Determine the (X, Y) coordinate at the center of the cell enclosing the given text.  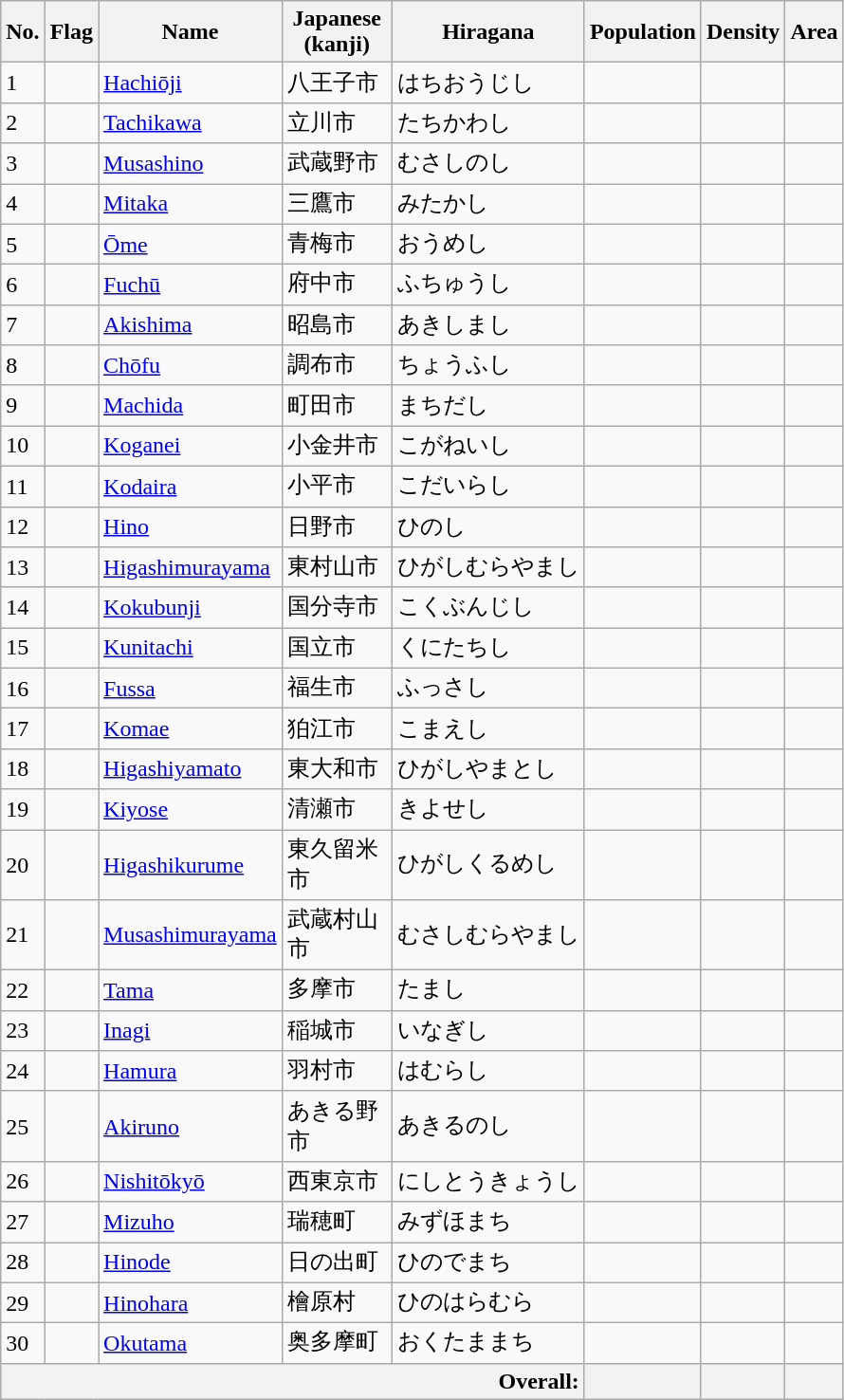
21 (23, 935)
東大和市 (337, 768)
29 (23, 1303)
Okutama (191, 1343)
Akiruno (191, 1126)
Kunitachi (191, 649)
瑞穂町 (337, 1222)
Musashimurayama (191, 935)
むさしのし (487, 163)
1 (23, 83)
Ōme (191, 245)
5 (23, 245)
Koganei (191, 446)
ひのでまち (487, 1263)
西東京市 (337, 1182)
14 (23, 607)
多摩市 (337, 990)
はむらし (487, 1072)
No. (23, 32)
ひがしくるめし (487, 864)
立川市 (337, 123)
22 (23, 990)
Akishima (191, 324)
Mitaka (191, 205)
東久留米市 (337, 864)
17 (23, 728)
檜原村 (337, 1303)
稲城市 (337, 1030)
国立市 (337, 649)
27 (23, 1222)
八王子市 (337, 83)
25 (23, 1126)
日の出町 (337, 1263)
こくぶんじし (487, 607)
町田市 (337, 406)
Chōfu (191, 366)
きよせし (487, 810)
4 (23, 205)
Hiragana (487, 32)
福生市 (337, 689)
Area (814, 32)
にしとうきょうし (487, 1182)
Density (743, 32)
Higashiyamato (191, 768)
こだいらし (487, 486)
28 (23, 1263)
昭島市 (337, 324)
みずほまち (487, 1222)
はちおうじし (487, 83)
Hino (191, 527)
日野市 (337, 527)
Fussa (191, 689)
Komae (191, 728)
羽村市 (337, 1072)
おくたままち (487, 1343)
ひのし (487, 527)
国分寺市 (337, 607)
Tama (191, 990)
6 (23, 285)
Machida (191, 406)
こがねいし (487, 446)
武蔵村山市 (337, 935)
Nishitōkyō (191, 1182)
ちょうふし (487, 366)
Overall: (293, 1381)
Musashino (191, 163)
Kodaira (191, 486)
24 (23, 1072)
ひがしやまとし (487, 768)
Mizuho (191, 1222)
たまし (487, 990)
ふっさし (487, 689)
Higashimurayama (191, 567)
狛江市 (337, 728)
調布市 (337, 366)
奥多摩町 (337, 1343)
三鷹市 (337, 205)
Population (643, 32)
武蔵野市 (337, 163)
Kiyose (191, 810)
13 (23, 567)
8 (23, 366)
あきしまし (487, 324)
いなぎし (487, 1030)
26 (23, 1182)
Hamura (191, 1072)
2 (23, 123)
3 (23, 163)
あきるのし (487, 1126)
Inagi (191, 1030)
Hinohara (191, 1303)
Hinode (191, 1263)
Japanese (kanji) (337, 32)
7 (23, 324)
9 (23, 406)
16 (23, 689)
11 (23, 486)
府中市 (337, 285)
東村山市 (337, 567)
ふちゅうし (487, 285)
12 (23, 527)
みたかし (487, 205)
30 (23, 1343)
Flag (71, 32)
Fuchū (191, 285)
小金井市 (337, 446)
まちだし (487, 406)
19 (23, 810)
20 (23, 864)
清瀬市 (337, 810)
おうめし (487, 245)
10 (23, 446)
23 (23, 1030)
Higashikurume (191, 864)
小平市 (337, 486)
あきる野市 (337, 1126)
たちかわし (487, 123)
Tachikawa (191, 123)
青梅市 (337, 245)
くにたちし (487, 649)
ひがしむらやまし (487, 567)
15 (23, 649)
18 (23, 768)
Kokubunji (191, 607)
むさしむらやまし (487, 935)
こまえし (487, 728)
Hachiōji (191, 83)
Name (191, 32)
ひのはらむら (487, 1303)
